Locate the cell with the specified text and output its (x, y) center coordinate. 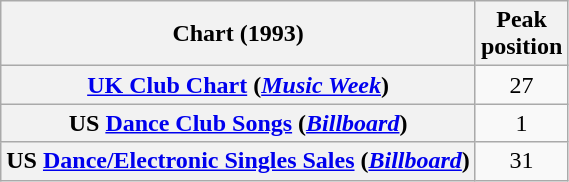
UK Club Chart (Music Week) (238, 85)
Chart (1993) (238, 34)
1 (521, 123)
Peakposition (521, 34)
US Dance/Electronic Singles Sales (Billboard) (238, 161)
31 (521, 161)
US Dance Club Songs (Billboard) (238, 123)
27 (521, 85)
